From the cell containing the given text, extract its center point as [x, y] coordinate. 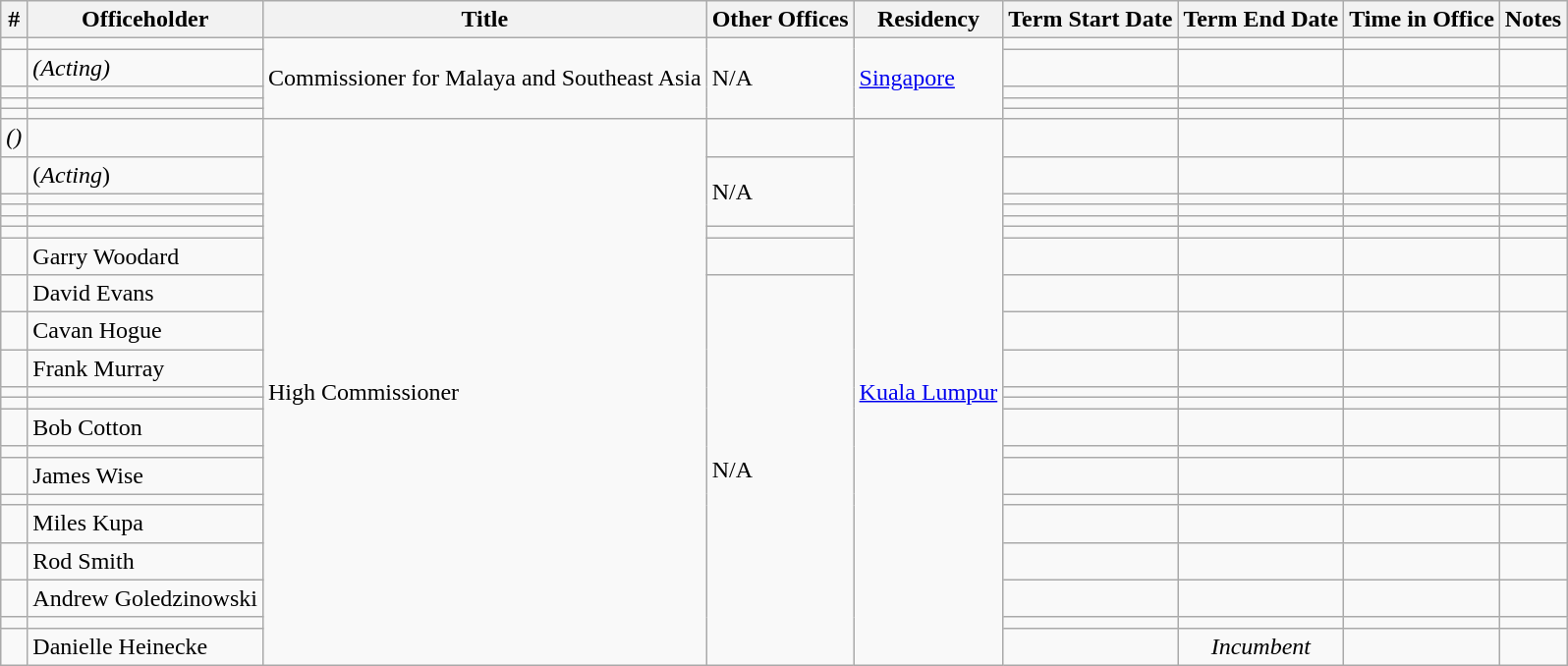
Garry Woodard [145, 256]
Notes [1533, 20]
Term End Date [1261, 20]
Andrew Goledzinowski [145, 598]
Frank Murray [145, 368]
Bob Cotton [145, 427]
James Wise [145, 475]
Cavan Hogue [145, 331]
() [14, 138]
Time in Office [1423, 20]
High Commissioner [484, 392]
Title [484, 20]
Residency [928, 20]
Commissioner for Malaya and Southeast Asia [484, 79]
Miles Kupa [145, 524]
Officeholder [145, 20]
Incumbent [1261, 646]
David Evans [145, 294]
Singapore [928, 79]
Danielle Heinecke [145, 646]
# [14, 20]
Kuala Lumpur [928, 392]
Other Offices [780, 20]
Term Start Date [1091, 20]
Rod Smith [145, 561]
